Locate the cell with the specified text and output its [X, Y] center coordinate. 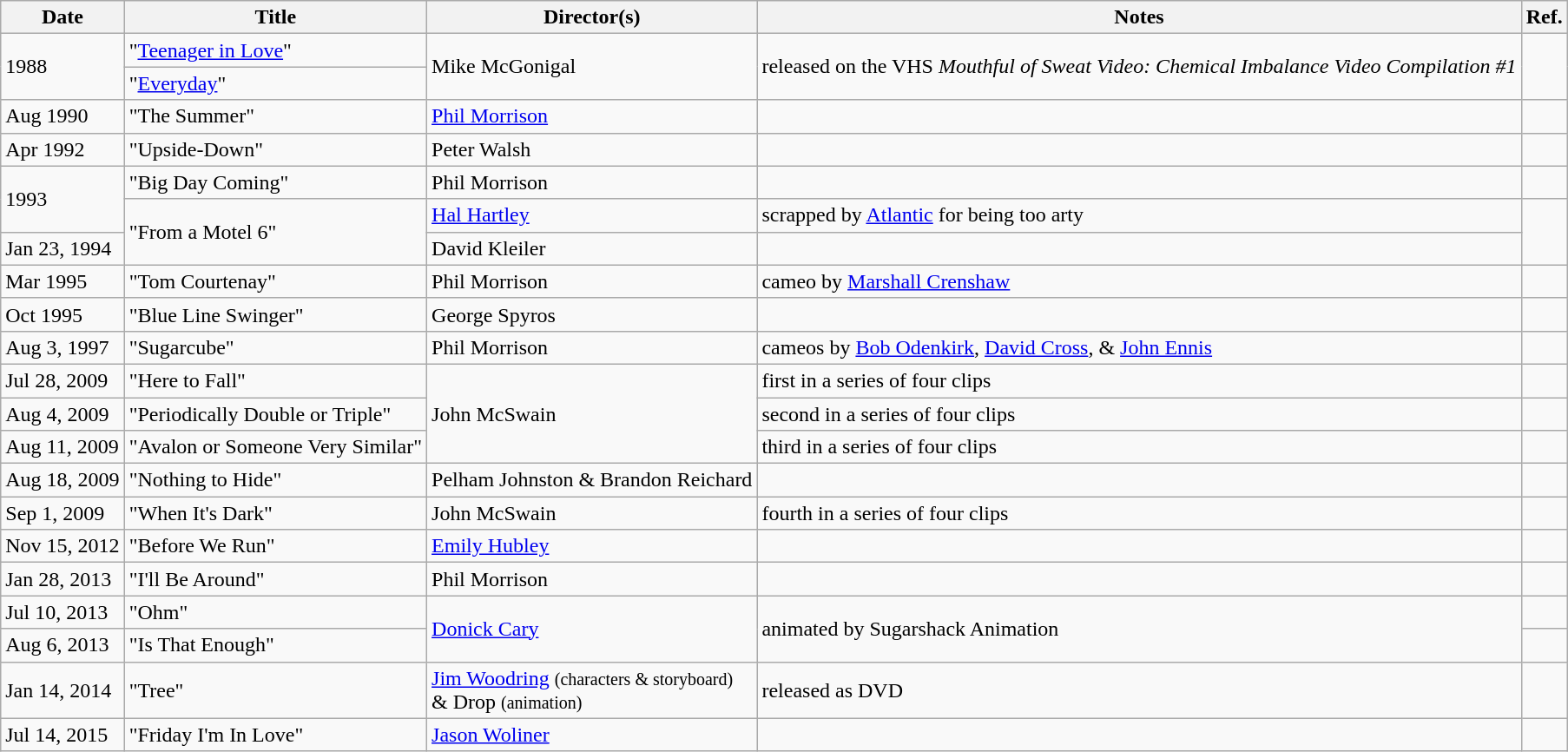
third in a series of four clips [1139, 447]
released on the VHS Mouthful of Sweat Video: Chemical Imbalance Video Compilation #1 [1139, 67]
Jim Woodring (characters & storyboard)& Drop (animation) [592, 689]
Pelham Johnston & Brandon Reichard [592, 480]
Jul 10, 2013 [63, 612]
Oct 1995 [63, 314]
"When It's Dark" [275, 513]
"Here to Fall" [275, 380]
cameos by Bob Odenkirk, David Cross, & John Ennis [1139, 347]
animated by Sugarshack Animation [1139, 629]
Mike McGonigal [592, 67]
"Sugarcube" [275, 347]
George Spyros [592, 314]
"Tree" [275, 689]
Nov 15, 2012 [63, 546]
fourth in a series of four clips [1139, 513]
"Avalon or Someone Very Similar" [275, 447]
Title [275, 17]
Aug 1990 [63, 116]
Sep 1, 2009 [63, 513]
Peter Walsh [592, 149]
David Kleiler [592, 248]
"The Summer" [275, 116]
Ref. [1544, 17]
"Big Day Coming" [275, 182]
Jan 14, 2014 [63, 689]
"Nothing to Hide" [275, 480]
"Ohm" [275, 612]
Jason Woliner [592, 735]
Notes [1139, 17]
Aug 11, 2009 [63, 447]
"Everyday" [275, 83]
Director(s) [592, 17]
scrapped by Atlantic for being too arty [1139, 215]
Jan 28, 2013 [63, 579]
"From a Motel 6" [275, 232]
"Tom Courtenay" [275, 281]
Donick Cary [592, 629]
"Periodically Double or Triple" [275, 414]
1988 [63, 67]
"Is That Enough" [275, 645]
Apr 1992 [63, 149]
Date [63, 17]
1993 [63, 199]
Aug 6, 2013 [63, 645]
Aug 3, 1997 [63, 347]
first in a series of four clips [1139, 380]
cameo by Marshall Crenshaw [1139, 281]
released as DVD [1139, 689]
second in a series of four clips [1139, 414]
"Teenager in Love" [275, 50]
Emily Hubley [592, 546]
Jul 28, 2009 [63, 380]
Mar 1995 [63, 281]
"I'll Be Around" [275, 579]
"Blue Line Swinger" [275, 314]
"Before We Run" [275, 546]
"Friday I'm In Love" [275, 735]
Hal Hartley [592, 215]
Aug 18, 2009 [63, 480]
Jan 23, 1994 [63, 248]
"Upside-Down" [275, 149]
Aug 4, 2009 [63, 414]
Jul 14, 2015 [63, 735]
